Search for the cell housing the specified text and yield its [x, y] center coordinate. 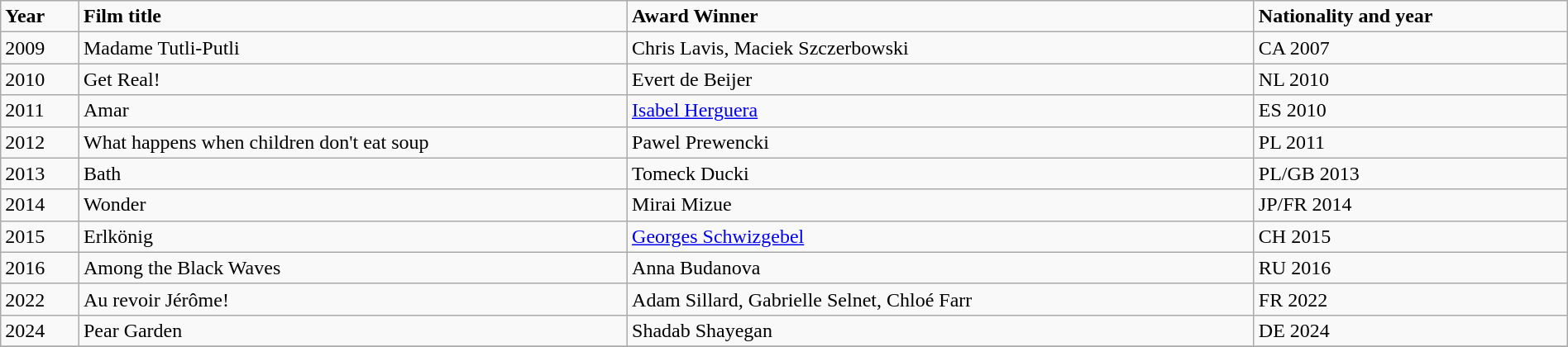
Mirai Mizue [941, 205]
Nationality and year [1411, 17]
2016 [40, 268]
Madame Tutli-Putli [352, 48]
PL 2011 [1411, 142]
Adam Sillard, Gabrielle Selnet, Chloé Farr [941, 299]
DE 2024 [1411, 330]
2010 [40, 79]
PL/GB 2013 [1411, 173]
2012 [40, 142]
JP/FR 2014 [1411, 205]
2011 [40, 111]
Evert de Beijer [941, 79]
2015 [40, 236]
Award Winner [941, 17]
2013 [40, 173]
RU 2016 [1411, 268]
Isabel Herguera [941, 111]
2009 [40, 48]
2014 [40, 205]
Georges Schwizgebel [941, 236]
Bath [352, 173]
CH 2015 [1411, 236]
Anna Budanova [941, 268]
FR 2022 [1411, 299]
Wonder [352, 205]
Au revoir Jérôme! [352, 299]
2024 [40, 330]
Film title [352, 17]
What happens when children don't eat soup [352, 142]
Among the Black Waves [352, 268]
Shadab Shayegan [941, 330]
NL 2010 [1411, 79]
Chris Lavis, Maciek Szczerbowski [941, 48]
Tomeck Ducki [941, 173]
CA 2007 [1411, 48]
ES 2010 [1411, 111]
2022 [40, 299]
Pawel Prewencki [941, 142]
Amar [352, 111]
Erlkönig [352, 236]
Get Real! [352, 79]
Year [40, 17]
Pear Garden [352, 330]
